Return the [X, Y] coordinate for the center point of the cell that contains the specified text.  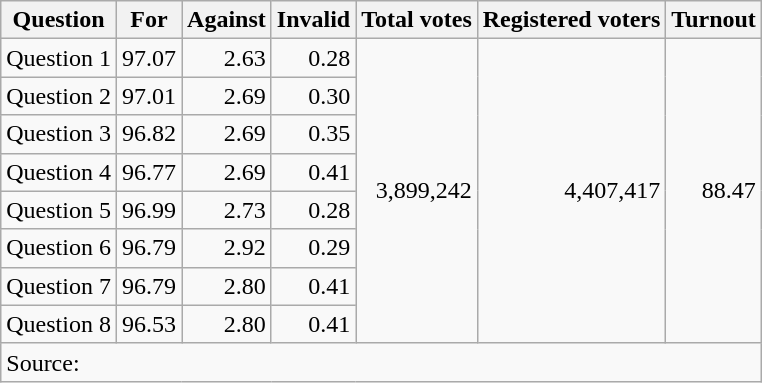
0.29 [313, 248]
Total votes [417, 20]
Against [227, 20]
Invalid [313, 20]
96.53 [148, 324]
Question [59, 20]
96.77 [148, 172]
For [148, 20]
88.47 [714, 191]
2.73 [227, 210]
97.07 [148, 58]
Question 2 [59, 96]
Question 7 [59, 286]
0.35 [313, 134]
Question 5 [59, 210]
3,899,242 [417, 191]
96.82 [148, 134]
Turnout [714, 20]
Registered voters [572, 20]
4,407,417 [572, 191]
96.99 [148, 210]
0.30 [313, 96]
Question 3 [59, 134]
Question 1 [59, 58]
Question 8 [59, 324]
Question 4 [59, 172]
2.92 [227, 248]
2.63 [227, 58]
Source: [382, 362]
Question 6 [59, 248]
97.01 [148, 96]
